Scan for the cell matching the given text and deliver its [x, y] coordinate at center. 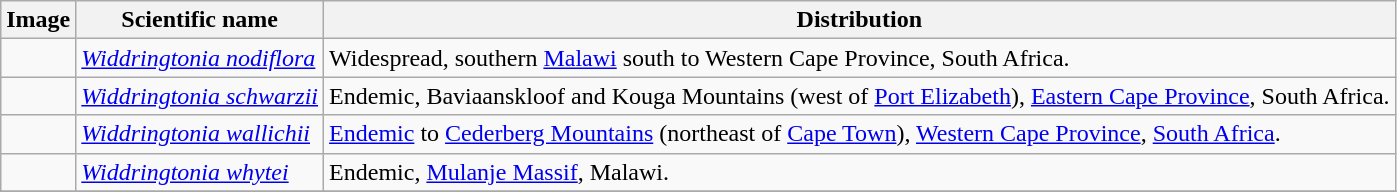
Endemic, Mulanje Massif, Malawi. [860, 172]
Scientific name [200, 20]
Endemic, Baviaanskloof and Kouga Mountains (west of Port Elizabeth), Eastern Cape Province, South Africa. [860, 96]
Distribution [860, 20]
Widdringtonia whytei [200, 172]
Image [38, 20]
Widdringtonia wallichii [200, 134]
Widdringtonia schwarzii [200, 96]
Widespread, southern Malawi south to Western Cape Province, South Africa. [860, 58]
Endemic to Cederberg Mountains (northeast of Cape Town), Western Cape Province, South Africa. [860, 134]
Widdringtonia nodiflora [200, 58]
